Identify which cell holds the provided text, then report its (X, Y) central coordinate. 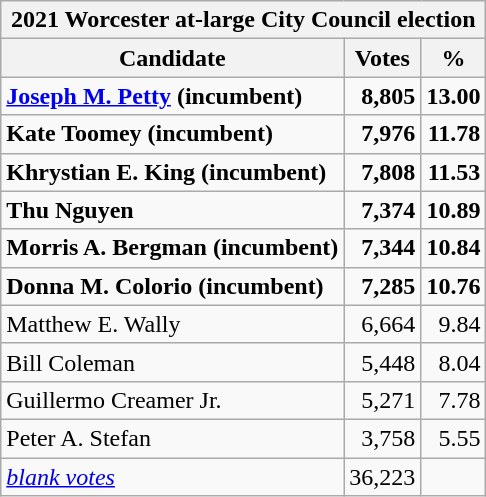
Votes (382, 58)
Donna M. Colorio (incumbent) (172, 286)
7,976 (382, 134)
Matthew E. Wally (172, 324)
Candidate (172, 58)
9.84 (454, 324)
Morris A. Bergman (incumbent) (172, 248)
blank votes (172, 477)
11.53 (454, 172)
Peter A. Stefan (172, 438)
% (454, 58)
Khrystian E. King (incumbent) (172, 172)
3,758 (382, 438)
6,664 (382, 324)
13.00 (454, 96)
7.78 (454, 400)
10.89 (454, 210)
7,285 (382, 286)
8,805 (382, 96)
Bill Coleman (172, 362)
2021 Worcester at-large City Council election (244, 20)
7,344 (382, 248)
10.84 (454, 248)
5.55 (454, 438)
7,808 (382, 172)
10.76 (454, 286)
7,374 (382, 210)
5,271 (382, 400)
Thu Nguyen (172, 210)
Joseph M. Petty (incumbent) (172, 96)
11.78 (454, 134)
8.04 (454, 362)
Guillermo Creamer Jr. (172, 400)
Kate Toomey (incumbent) (172, 134)
5,448 (382, 362)
36,223 (382, 477)
